Capture the cell that displays the provided text and extract its (X, Y) central coordinate. 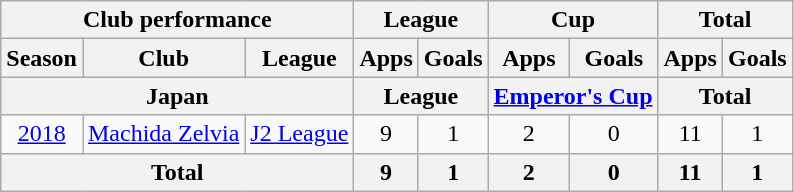
Machida Zelvia (163, 134)
Japan (178, 96)
Club (163, 58)
Emperor's Cup (573, 96)
Cup (573, 20)
Season (42, 58)
Club performance (178, 20)
2018 (42, 134)
J2 League (300, 134)
